Determine the [x, y] coordinate at the center of the cell enclosing the given text.  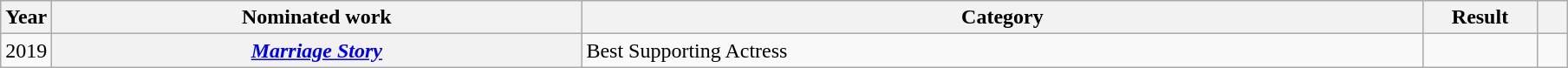
Year [26, 17]
Nominated work [317, 17]
2019 [26, 51]
Marriage Story [317, 51]
Result [1480, 17]
Category [1002, 17]
Best Supporting Actress [1002, 51]
